Locate the cell with the specified text and output its (x, y) center coordinate. 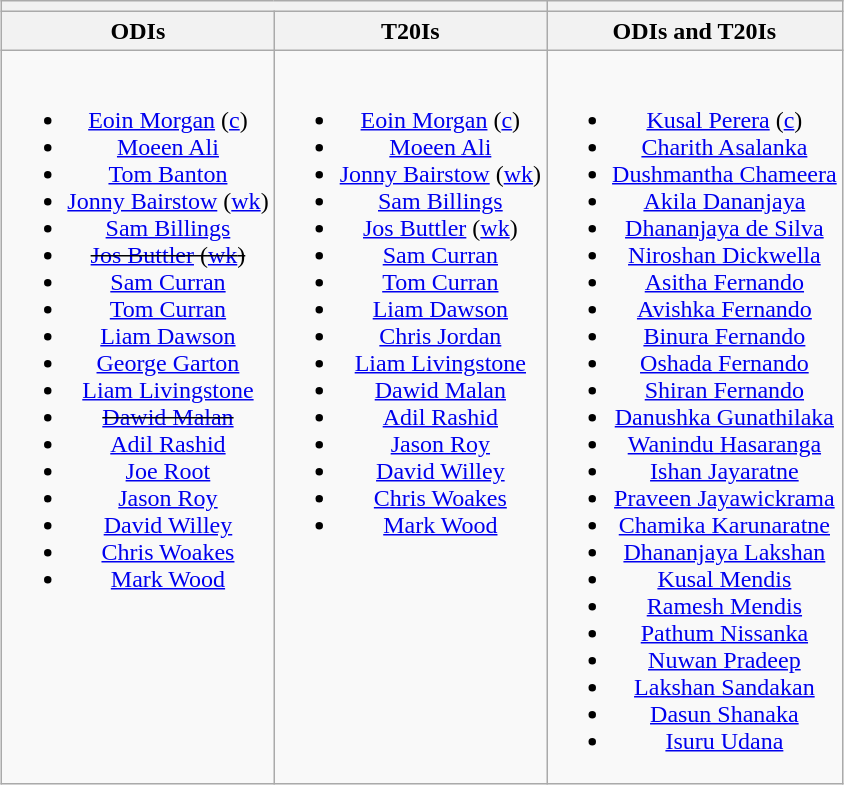
T20Is (410, 31)
ODIs (138, 31)
ODIs and T20Is (695, 31)
